Extract the (X, Y) coordinate from the center of the cell holding the provided text.  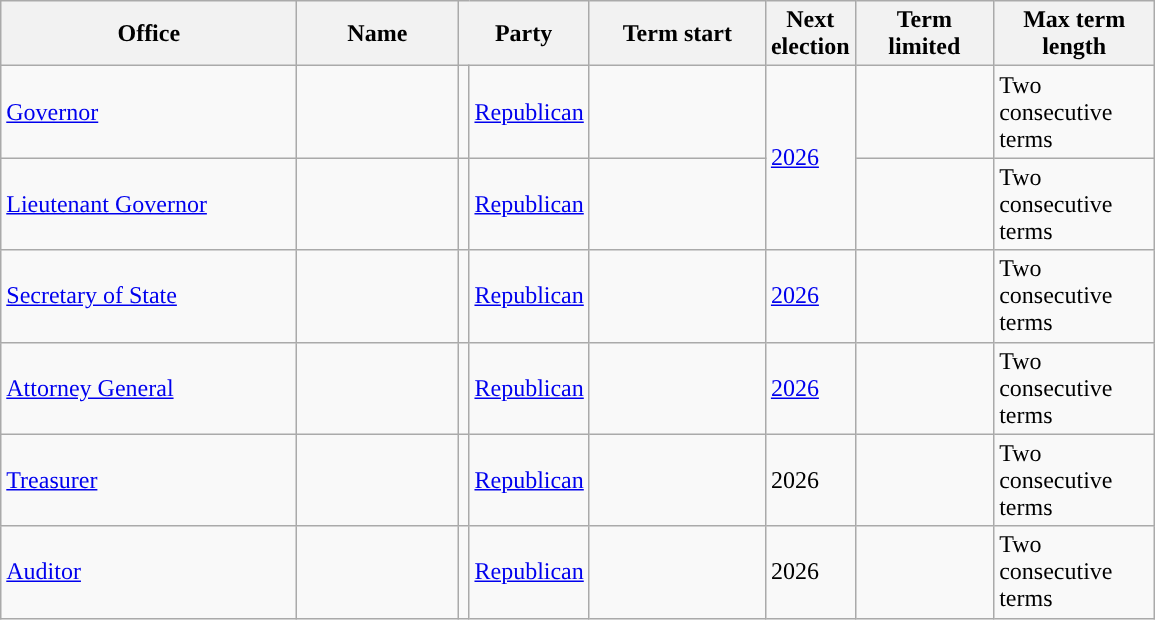
Term start (677, 34)
Party (524, 34)
Lieutenant Governor (149, 204)
Auditor (149, 572)
Secretary of State (149, 296)
Name (378, 34)
Office (149, 34)
Governor (149, 112)
Max term length (1074, 34)
Attorney General (149, 388)
Treasurer (149, 480)
Term limited (924, 34)
Next election (810, 34)
